Return [x, y] of the center of cell containing provided text 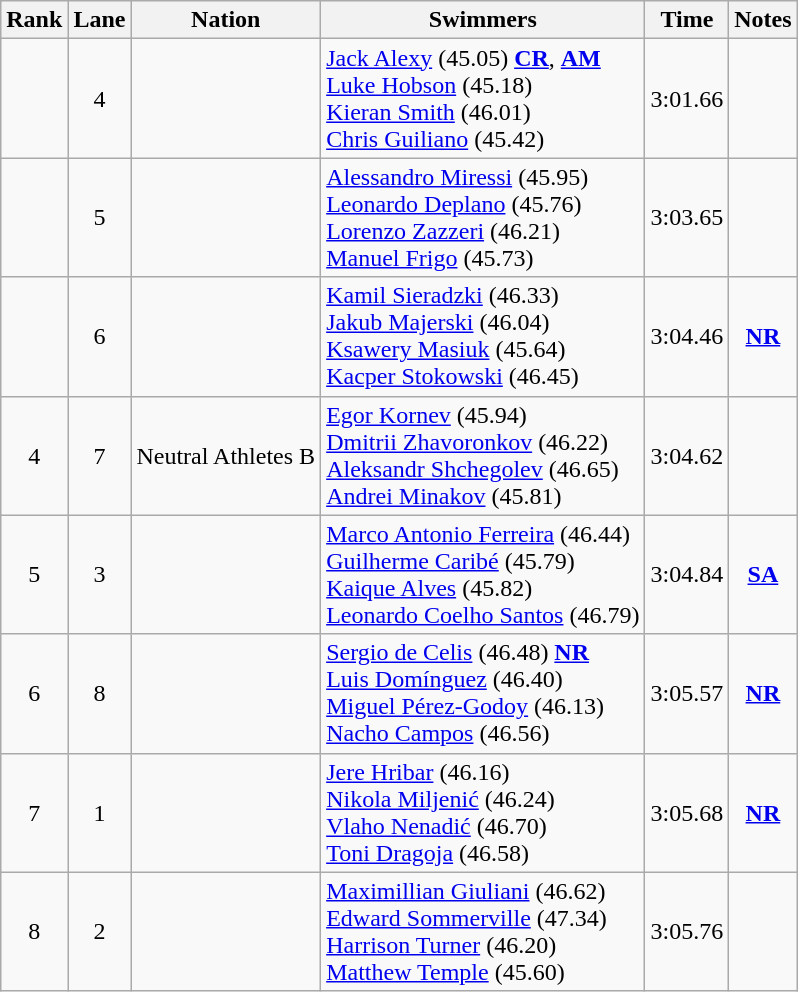
Maximillian Giuliani (46.62)Edward Sommerville (47.34)Harrison Turner (46.20)Matthew Temple (45.60) [483, 932]
3:05.76 [687, 932]
Nation [226, 20]
Lane [100, 20]
Jere Hribar (46.16)Nikola Miljenić (46.24)Vlaho Nenadić (46.70)Toni Dragoja (46.58) [483, 812]
1 [100, 812]
Egor Kornev (45.94)Dmitrii Zhavoronkov (46.22)Aleksandr Shchegolev (46.65)Andrei Minakov (45.81) [483, 456]
Notes [763, 20]
3:03.65 [687, 218]
3:04.62 [687, 456]
Swimmers [483, 20]
Rank [34, 20]
3:01.66 [687, 98]
Marco Antonio Ferreira (46.44)Guilherme Caribé (45.79)Kaique Alves (45.82)Leonardo Coelho Santos (46.79) [483, 574]
3:05.68 [687, 812]
3 [100, 574]
Kamil Sieradzki (46.33)Jakub Majerski (46.04)Ksawery Masiuk (45.64)Kacper Stokowski (46.45) [483, 336]
Time [687, 20]
Neutral Athletes B [226, 456]
3:04.46 [687, 336]
3:05.57 [687, 694]
Sergio de Celis (46.48) NRLuis Domínguez (46.40)Miguel Pérez-Godoy (46.13)Nacho Campos (46.56) [483, 694]
SA [763, 574]
3:04.84 [687, 574]
2 [100, 932]
Jack Alexy (45.05) CR, AMLuke Hobson (45.18)Kieran Smith (46.01)Chris Guiliano (45.42) [483, 98]
Alessandro Miressi (45.95)Leonardo Deplano (45.76)Lorenzo Zazzeri (46.21)Manuel Frigo (45.73) [483, 218]
